Return the [X, Y] coordinate for the center point of the cell that contains the specified text.  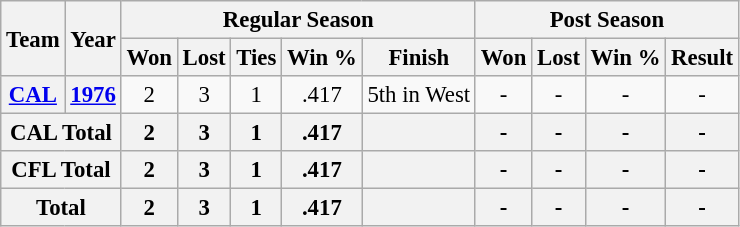
Regular Season [298, 20]
Result [702, 58]
Finish [418, 58]
Ties [256, 58]
Year [93, 38]
5th in West [418, 95]
1976 [93, 95]
CFL Total [61, 170]
Total [61, 208]
CAL [33, 95]
CAL Total [61, 133]
Post Season [606, 20]
Team [33, 38]
